Scan for the cell matching the given text and deliver its (x, y) coordinate at center. 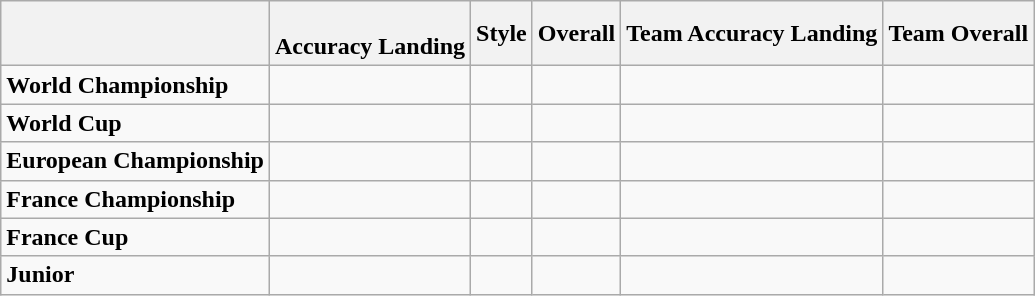
Style (502, 34)
Team Accuracy Landing (752, 34)
France Championship (136, 199)
France Cup (136, 237)
Junior (136, 275)
Overall (576, 34)
Team Overall (958, 34)
European Championship (136, 161)
Accuracy Landing (370, 34)
World Championship (136, 85)
World Cup (136, 123)
